Locate the cell with the specified text and output its [X, Y] center coordinate. 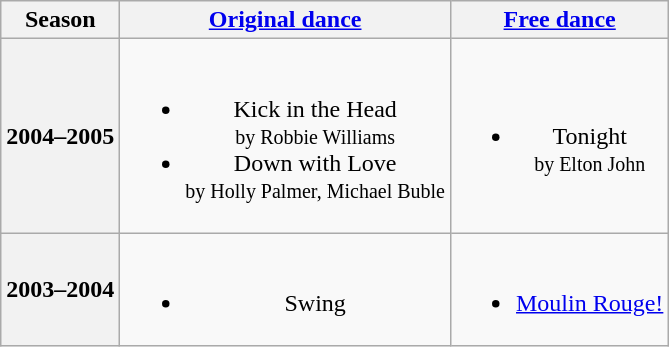
2004–2005 [60, 136]
Free dance [559, 20]
Season [60, 20]
2003–2004 [60, 290]
Swing [286, 290]
Original dance [286, 20]
Kick in the Head by Robbie Williams Down with Love by Holly Palmer, Michael Buble [286, 136]
Moulin Rouge! [559, 290]
Tonight by Elton John [559, 136]
